Extract the (X, Y) coordinate from the center of the cell holding the provided text.  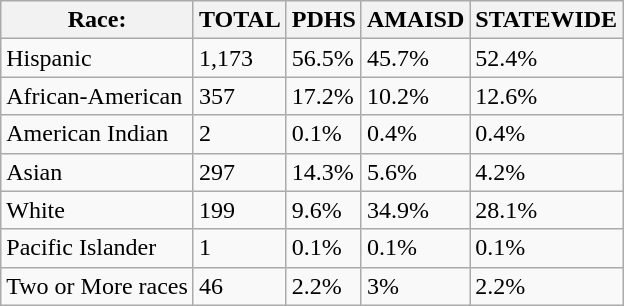
46 (240, 286)
STATEWIDE (546, 20)
1 (240, 248)
White (98, 210)
45.7% (415, 58)
12.6% (546, 96)
1,173 (240, 58)
28.1% (546, 210)
American Indian (98, 134)
3% (415, 286)
52.4% (546, 58)
Race: (98, 20)
34.9% (415, 210)
African-American (98, 96)
5.6% (415, 172)
10.2% (415, 96)
Asian (98, 172)
Hispanic (98, 58)
PDHS (324, 20)
297 (240, 172)
56.5% (324, 58)
17.2% (324, 96)
Pacific Islander (98, 248)
2 (240, 134)
TOTAL (240, 20)
14.3% (324, 172)
AMAISD (415, 20)
Two or More races (98, 286)
199 (240, 210)
357 (240, 96)
9.6% (324, 210)
4.2% (546, 172)
